Identify which cell holds the provided text, then report its (X, Y) central coordinate. 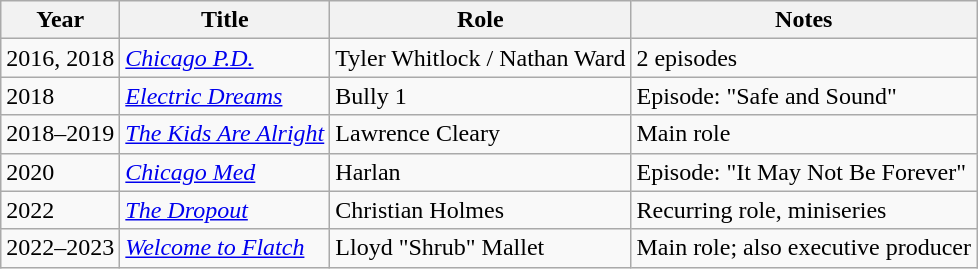
2022–2023 (60, 248)
Lloyd "Shrub" Mallet (480, 248)
Year (60, 20)
Main role; also executive producer (804, 248)
Episode: "It May Not Be Forever" (804, 172)
2018–2019 (60, 134)
2020 (60, 172)
Lawrence Cleary (480, 134)
The Kids Are Alright (225, 134)
Main role (804, 134)
2016, 2018 (60, 58)
Harlan (480, 172)
Electric Dreams (225, 96)
Title (225, 20)
Episode: "Safe and Sound" (804, 96)
Role (480, 20)
Christian Holmes (480, 210)
2022 (60, 210)
Bully 1 (480, 96)
2018 (60, 96)
2 episodes (804, 58)
Tyler Whitlock / Nathan Ward (480, 58)
Chicago Med (225, 172)
Recurring role, miniseries (804, 210)
Welcome to Flatch (225, 248)
The Dropout (225, 210)
Chicago P.D. (225, 58)
Notes (804, 20)
